Provide the [x, y] coordinate of the cell's center where the given text is located.  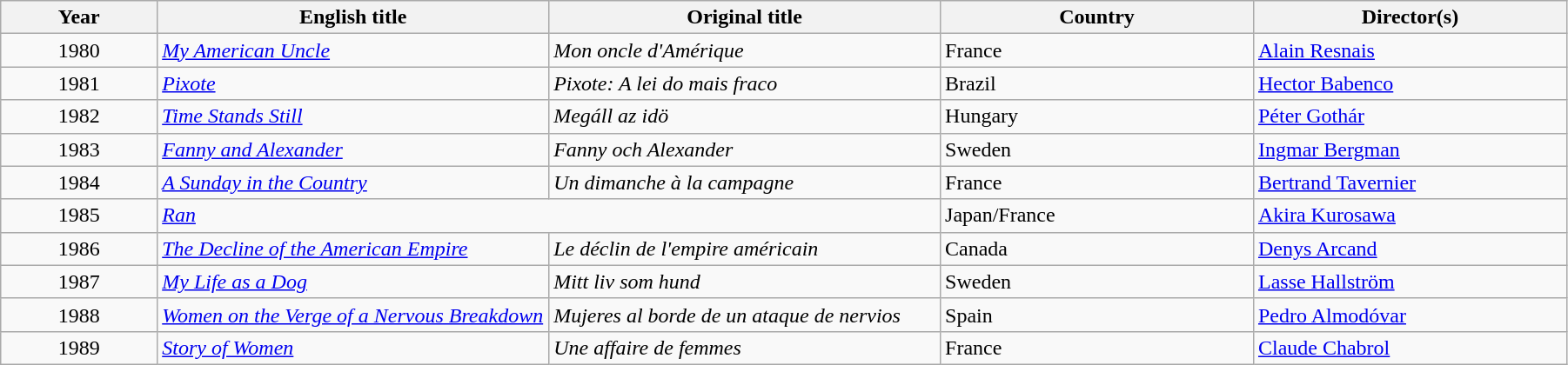
1985 [79, 216]
1981 [79, 83]
Pixote: A lei do mais fraco [745, 83]
Country [1097, 17]
1989 [79, 348]
Claude Chabrol [1410, 348]
Fanny and Alexander [353, 149]
Denys Arcand [1410, 249]
My Life as a Dog [353, 282]
1982 [79, 116]
Megáll az idö [745, 116]
1983 [79, 149]
Japan/France [1097, 216]
Hungary [1097, 116]
Hector Babenco [1410, 83]
Story of Women [353, 348]
Une affaire de femmes [745, 348]
1984 [79, 182]
Ran [549, 216]
Canada [1097, 249]
My American Uncle [353, 50]
1986 [79, 249]
Alain Resnais [1410, 50]
Fanny och Alexander [745, 149]
Mujeres al borde de un ataque de nervios [745, 315]
Pedro Almodóvar [1410, 315]
Year [79, 17]
Women on the Verge of a Nervous Breakdown [353, 315]
Pixote [353, 83]
A Sunday in the Country [353, 182]
Mon oncle d'Amérique [745, 50]
Spain [1097, 315]
Bertrand Tavernier [1410, 182]
English title [353, 17]
Ingmar Bergman [1410, 149]
Le déclin de l'empire américain [745, 249]
Un dimanche à la campagne [745, 182]
Original title [745, 17]
Péter Gothár [1410, 116]
Director(s) [1410, 17]
The Decline of the American Empire [353, 249]
Time Stands Still [353, 116]
Lasse Hallström [1410, 282]
1980 [79, 50]
Brazil [1097, 83]
1988 [79, 315]
Mitt liv som hund [745, 282]
1987 [79, 282]
Akira Kurosawa [1410, 216]
